Determine the (x, y) coordinate at the center of the cell enclosing the given text.  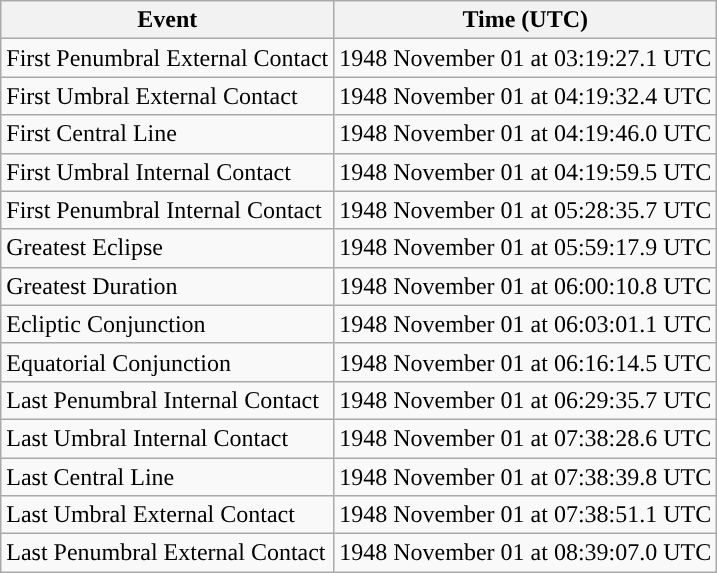
Ecliptic Conjunction (168, 324)
Last Penumbral Internal Contact (168, 400)
1948 November 01 at 06:03:01.1 UTC (526, 324)
1948 November 01 at 05:28:35.7 UTC (526, 210)
1948 November 01 at 03:19:27.1 UTC (526, 58)
Greatest Duration (168, 286)
First Umbral External Contact (168, 96)
First Umbral Internal Contact (168, 172)
1948 November 01 at 08:39:07.0 UTC (526, 553)
Last Central Line (168, 477)
1948 November 01 at 06:16:14.5 UTC (526, 362)
First Penumbral Internal Contact (168, 210)
1948 November 01 at 04:19:32.4 UTC (526, 96)
1948 November 01 at 06:29:35.7 UTC (526, 400)
1948 November 01 at 05:59:17.9 UTC (526, 248)
1948 November 01 at 04:19:59.5 UTC (526, 172)
Equatorial Conjunction (168, 362)
Event (168, 20)
1948 November 01 at 06:00:10.8 UTC (526, 286)
Last Umbral External Contact (168, 515)
Last Umbral Internal Contact (168, 438)
First Central Line (168, 134)
1948 November 01 at 04:19:46.0 UTC (526, 134)
1948 November 01 at 07:38:39.8 UTC (526, 477)
1948 November 01 at 07:38:28.6 UTC (526, 438)
First Penumbral External Contact (168, 58)
Last Penumbral External Contact (168, 553)
Time (UTC) (526, 20)
1948 November 01 at 07:38:51.1 UTC (526, 515)
Greatest Eclipse (168, 248)
